For the text-containing cell, return its midpoint in [X, Y] coordinate format. 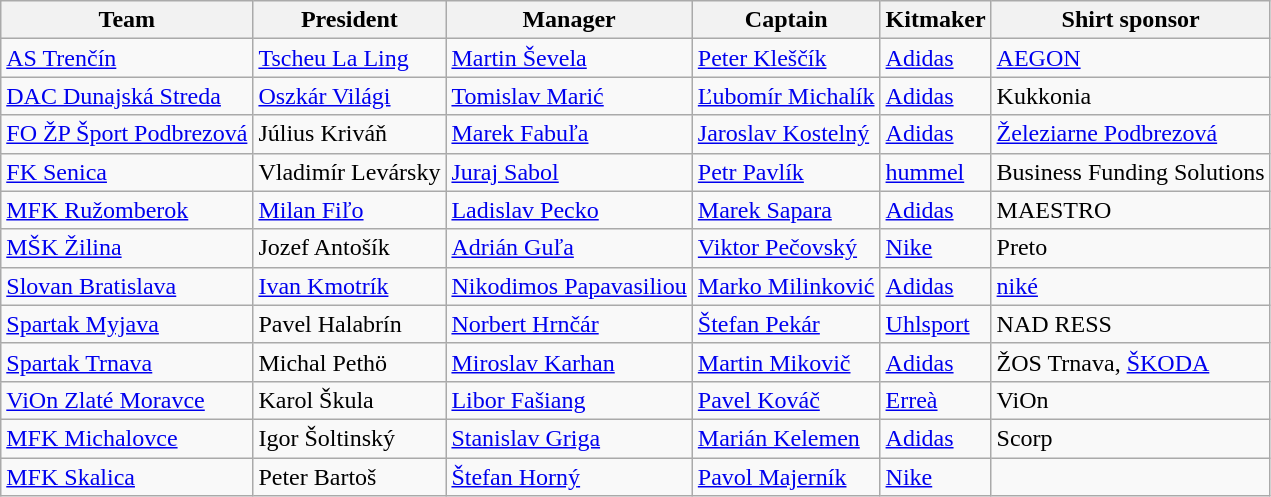
Ľubomír Michalík [786, 96]
Spartak Myjava [127, 324]
Uhlsport [936, 324]
AEGON [1130, 58]
MAESTRO [1130, 210]
Spartak Trnava [127, 362]
hummel [936, 172]
Miroslav Karhan [569, 362]
Marián Kelemen [786, 438]
Team [127, 20]
Ladislav Pecko [569, 210]
Erreà [936, 400]
MFK Ružomberok [127, 210]
Manager [569, 20]
MFK Michalovce [127, 438]
Pavel Kováč [786, 400]
Milan Fiľo [350, 210]
Marko Milinković [786, 286]
Peter Kleščík [786, 58]
Michal Pethö [350, 362]
Libor Fašiang [569, 400]
President [350, 20]
Peter Bartoš [350, 477]
Kitmaker [936, 20]
NAD RESS [1130, 324]
Vladimír Levársky [350, 172]
Pavol Majerník [786, 477]
Ivan Kmotrík [350, 286]
Jozef Antošík [350, 248]
niké [1130, 286]
MFK Skalica [127, 477]
Petr Pavlík [786, 172]
FK Senica [127, 172]
Igor Šoltinský [350, 438]
ViOn [1130, 400]
Martin Ševela [569, 58]
DAC Dunajská Streda [127, 96]
Juraj Sabol [569, 172]
AS Trenčín [127, 58]
Shirt sponsor [1130, 20]
Tomislav Marić [569, 96]
Pavel Halabrín [350, 324]
Marek Fabuľa [569, 134]
Oszkár Világi [350, 96]
Karol Škula [350, 400]
Slovan Bratislava [127, 286]
Adrián Guľa [569, 248]
Preto [1130, 248]
Scorp [1130, 438]
Business Funding Solutions [1130, 172]
Železiarne Podbrezová [1130, 134]
Viktor Pečovský [786, 248]
Captain [786, 20]
Tscheu La Ling [350, 58]
ŽOS Trnava, ŠKODA [1130, 362]
MŠK Žilina [127, 248]
Nikodimos Papavasiliou [569, 286]
Martin Mikovič [786, 362]
Kukkonia [1130, 96]
Štefan Pekár [786, 324]
Jaroslav Kostelný [786, 134]
ViOn Zlaté Moravce [127, 400]
Július Kriváň [350, 134]
Marek Sapara [786, 210]
Stanislav Griga [569, 438]
Štefan Horný [569, 477]
Norbert Hrnčár [569, 324]
FO ŽP Šport Podbrezová [127, 134]
